Locate the cell with the specified text and output its [X, Y] center coordinate. 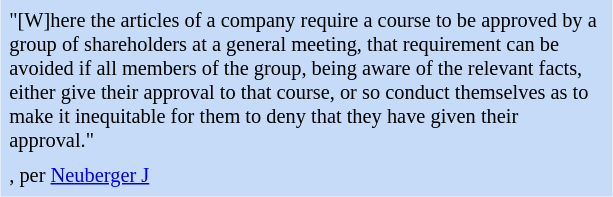
, per Neuberger J [306, 176]
